Return [X, Y] of the center of cell containing provided text 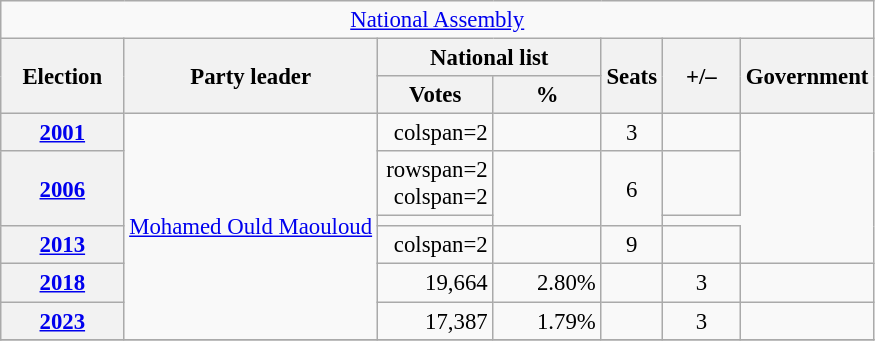
Party leader [251, 76]
Votes [435, 95]
2.80% [547, 283]
rowspan=2 colspan=2 [435, 184]
+/– [701, 76]
2023 [62, 321]
2013 [62, 245]
9 [632, 245]
6 [632, 188]
% [547, 95]
1.79% [547, 321]
Election [62, 76]
2018 [62, 283]
Government [806, 76]
Mohamed Ould Maouloud [251, 227]
17,387 [435, 321]
2001 [62, 133]
National list [489, 58]
Seats [632, 76]
2006 [62, 188]
National Assembly [438, 20]
19,664 [435, 283]
